Capture the cell that displays the provided text and extract its [X, Y] central coordinate. 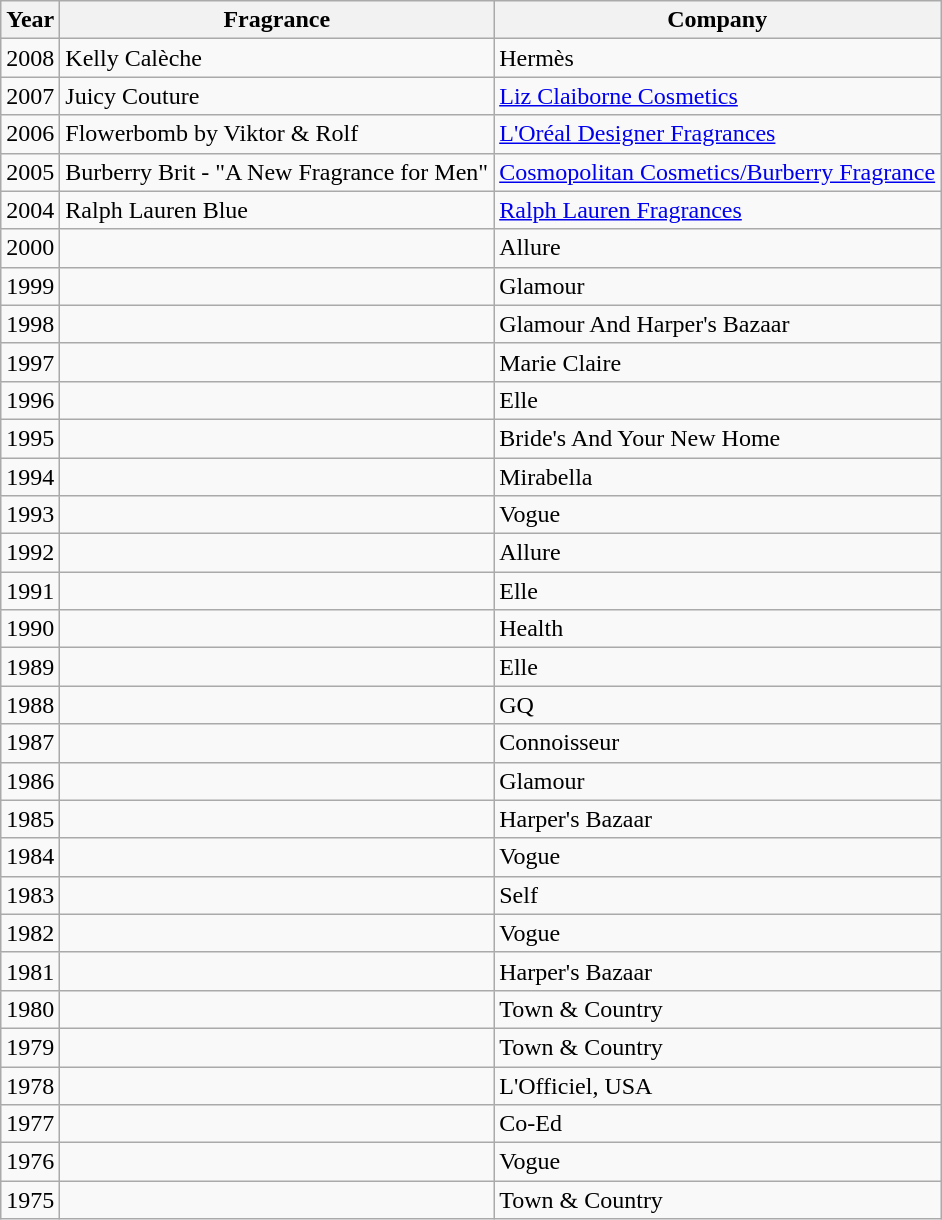
1981 [30, 971]
Hermès [718, 58]
Cosmopolitan Cosmetics/Burberry Fragrance [718, 172]
1976 [30, 1162]
1988 [30, 705]
1982 [30, 933]
1990 [30, 629]
1998 [30, 324]
Bride's And Your New Home [718, 438]
2004 [30, 210]
1995 [30, 438]
Kelly Calèche [277, 58]
Flowerbomb by Viktor & Rolf [277, 134]
L'Oréal Designer Fragrances [718, 134]
1997 [30, 362]
1985 [30, 819]
Co-Ed [718, 1124]
Year [30, 20]
1991 [30, 591]
1994 [30, 477]
Mirabella [718, 477]
1986 [30, 781]
1978 [30, 1085]
L'Officiel, USA [718, 1085]
Marie Claire [718, 362]
1987 [30, 743]
1979 [30, 1047]
Glamour And Harper's Bazaar [718, 324]
Ralph Lauren Blue [277, 210]
1992 [30, 553]
Fragrance [277, 20]
Company [718, 20]
1993 [30, 515]
2000 [30, 248]
Liz Claiborne Cosmetics [718, 96]
Connoisseur [718, 743]
1999 [30, 286]
GQ [718, 705]
1996 [30, 400]
1975 [30, 1200]
Health [718, 629]
Burberry Brit - "A New Fragrance for Men" [277, 172]
1984 [30, 857]
Juicy Couture [277, 96]
1980 [30, 1009]
2005 [30, 172]
1977 [30, 1124]
2007 [30, 96]
1989 [30, 667]
Ralph Lauren Fragrances [718, 210]
2006 [30, 134]
2008 [30, 58]
Self [718, 895]
1983 [30, 895]
